Find where the given text appears and provide that cell's center as [X, Y] coordinate. 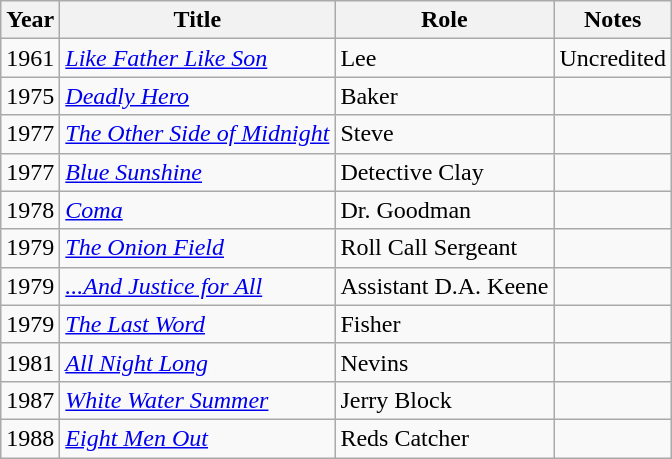
Detective Clay [444, 172]
1987 [30, 400]
1988 [30, 438]
Fisher [444, 324]
Year [30, 20]
Notes [613, 20]
The Onion Field [198, 248]
Jerry Block [444, 400]
Title [198, 20]
Dr. Goodman [444, 210]
Role [444, 20]
Lee [444, 58]
Nevins [444, 362]
Deadly Hero [198, 96]
All Night Long [198, 362]
Steve [444, 134]
1975 [30, 96]
The Last Word [198, 324]
Reds Catcher [444, 438]
Eight Men Out [198, 438]
Blue Sunshine [198, 172]
Like Father Like Son [198, 58]
...And Justice for All [198, 286]
The Other Side of Midnight [198, 134]
1978 [30, 210]
Roll Call Sergeant [444, 248]
White Water Summer [198, 400]
Coma [198, 210]
Baker [444, 96]
1981 [30, 362]
1961 [30, 58]
Assistant D.A. Keene [444, 286]
Uncredited [613, 58]
